Output the (x, y) coordinate of the center of the cell containing the given text.  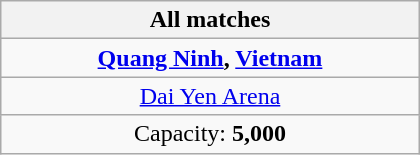
Quang Ninh, Vietnam (210, 58)
Capacity: 5,000 (210, 134)
All matches (210, 20)
Dai Yen Arena (210, 96)
